Find where the given text appears and provide that cell's center as [x, y] coordinate. 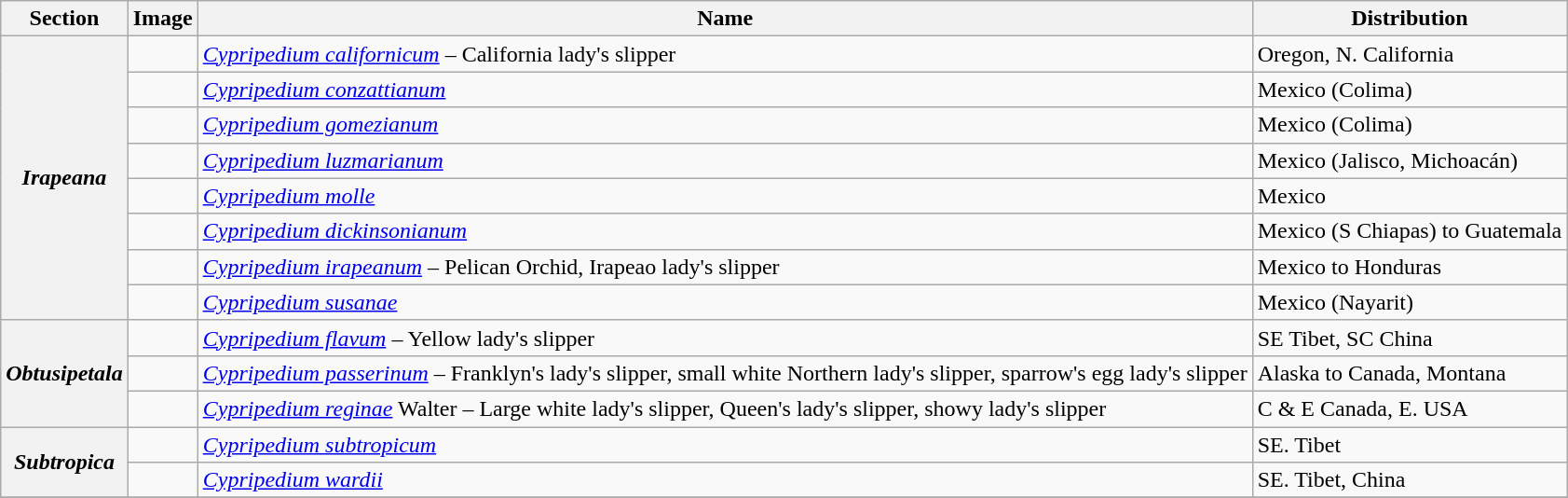
Cypripedium wardii [725, 480]
Distribution [1410, 19]
Cypripedium conzattianum [725, 90]
Name [725, 19]
SE. Tibet, China [1410, 480]
Cypripedium molle [725, 196]
Oregon, N. California [1410, 54]
Image [162, 19]
Cypripedium passerinum – Franklyn's lady's slipper, small white Northern lady's slipper, sparrow's egg lady's slipper [725, 373]
Irapeana [64, 178]
Subtropica [64, 463]
Cypripedium flavum – Yellow lady's slipper [725, 338]
Cypripedium susanae [725, 302]
Cypripedium irapeanum – Pelican Orchid, Irapeao lady's slipper [725, 267]
Obtusipetala [64, 373]
C & E Canada, E. USA [1410, 408]
Mexico to Honduras [1410, 267]
Section [64, 19]
Alaska to Canada, Montana [1410, 373]
SE. Tibet [1410, 445]
Cypripedium subtropicum [725, 445]
Mexico (Nayarit) [1410, 302]
Cypripedium californicum – California lady's slipper [725, 54]
Cypripedium dickinsonianum [725, 231]
Cypripedium reginae Walter – Large white lady's slipper, Queen's lady's slipper, showy lady's slipper [725, 408]
Mexico [1410, 196]
Cypripedium gomezianum [725, 125]
Mexico (S Chiapas) to Guatemala [1410, 231]
Cypripedium luzmarianum [725, 160]
Mexico (Jalisco, Michoacán) [1410, 160]
SE Tibet, SC China [1410, 338]
